Return the (x, y) coordinate for the center point of the cell that contains the specified text.  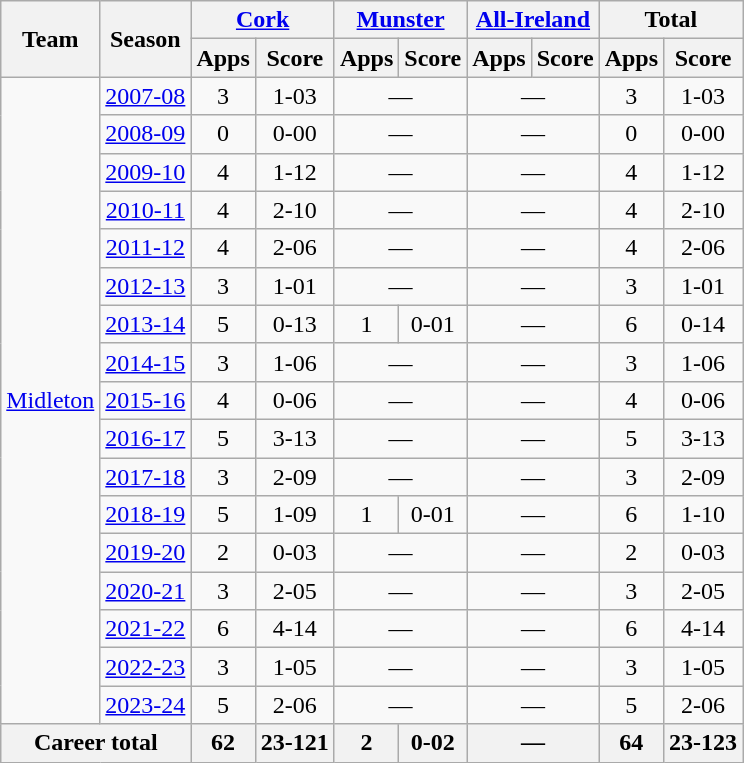
Munster (400, 20)
2018-19 (146, 515)
2020-21 (146, 591)
Cork (262, 20)
2010-11 (146, 210)
2021-22 (146, 629)
2016-17 (146, 438)
2013-14 (146, 324)
2011-12 (146, 248)
Team (50, 39)
1-10 (704, 515)
Midleton (50, 400)
2007-08 (146, 96)
2009-10 (146, 172)
2023-24 (146, 705)
2017-18 (146, 477)
2012-13 (146, 286)
23-123 (704, 743)
2014-15 (146, 362)
Total (670, 20)
2019-20 (146, 553)
62 (223, 743)
64 (631, 743)
0-13 (294, 324)
Career total (96, 743)
All-Ireland (533, 20)
1-09 (294, 515)
0-14 (704, 324)
2022-23 (146, 667)
2008-09 (146, 134)
Season (146, 39)
2015-16 (146, 400)
23-121 (294, 743)
0-02 (433, 743)
